Extract the (x, y) coordinate from the center of the cell holding the provided text.  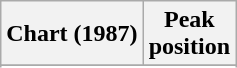
Peakposition (189, 34)
Chart (1987) (72, 34)
